Extract the [x, y] coordinate from the center of the cell holding the provided text.  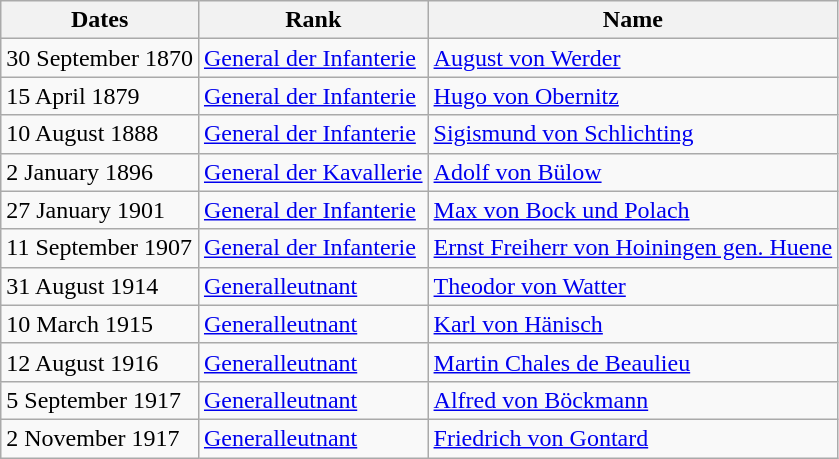
Max von Bock und Polach [633, 210]
Rank [313, 20]
10 August 1888 [100, 134]
Name [633, 20]
Hugo von Obernitz [633, 96]
5 September 1917 [100, 400]
15 April 1879 [100, 96]
11 September 1907 [100, 248]
27 January 1901 [100, 210]
Karl von Hänisch [633, 324]
August von Werder [633, 58]
10 March 1915 [100, 324]
Adolf von Bülow [633, 172]
Theodor von Watter [633, 286]
2 January 1896 [100, 172]
Martin Chales de Beaulieu [633, 362]
Friedrich von Gontard [633, 438]
30 September 1870 [100, 58]
12 August 1916 [100, 362]
Alfred von Böckmann [633, 400]
Sigismund von Schlichting [633, 134]
General der Kavallerie [313, 172]
Ernst Freiherr von Hoiningen gen. Huene [633, 248]
2 November 1917 [100, 438]
Dates [100, 20]
31 August 1914 [100, 286]
